Provide the [X, Y] coordinate of the cell's center where the given text is located.  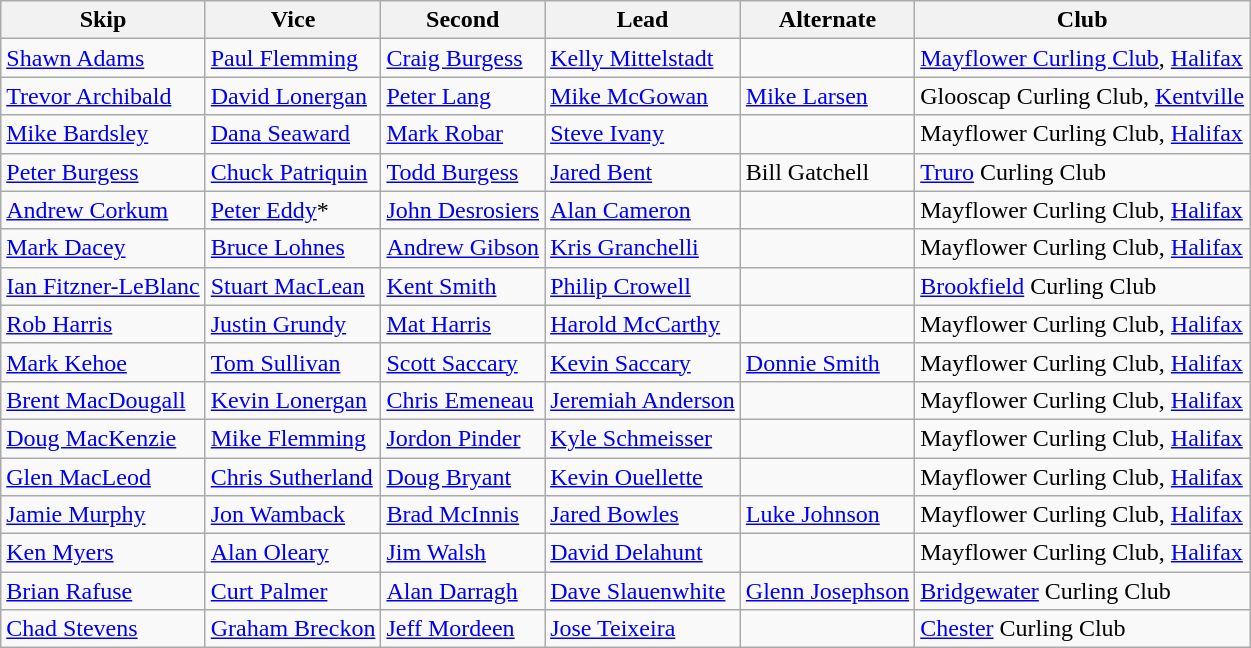
Chris Emeneau [463, 400]
Lead [643, 20]
Mike McGowan [643, 96]
Luke Johnson [827, 515]
Jordon Pinder [463, 438]
Peter Lang [463, 96]
Glen MacLeod [103, 477]
Bridgewater Curling Club [1082, 591]
Doug Bryant [463, 477]
Doug MacKenzie [103, 438]
Rob Harris [103, 324]
Brad McInnis [463, 515]
Peter Burgess [103, 172]
Kent Smith [463, 286]
Mark Kehoe [103, 362]
Mike Flemming [293, 438]
Alan Oleary [293, 553]
Alan Darragh [463, 591]
Scott Saccary [463, 362]
Kevin Lonergan [293, 400]
Mike Larsen [827, 96]
Ken Myers [103, 553]
Mat Harris [463, 324]
Craig Burgess [463, 58]
John Desrosiers [463, 210]
Peter Eddy* [293, 210]
Kevin Ouellette [643, 477]
Mark Robar [463, 134]
Andrew Corkum [103, 210]
Bill Gatchell [827, 172]
Andrew Gibson [463, 248]
Chris Sutherland [293, 477]
Tom Sullivan [293, 362]
Shawn Adams [103, 58]
Chuck Patriquin [293, 172]
Ian Fitzner-LeBlanc [103, 286]
Donnie Smith [827, 362]
Justin Grundy [293, 324]
Jared Bowles [643, 515]
Todd Burgess [463, 172]
Paul Flemming [293, 58]
Mark Dacey [103, 248]
Dana Seaward [293, 134]
Brian Rafuse [103, 591]
Alternate [827, 20]
David Delahunt [643, 553]
Chester Curling Club [1082, 629]
David Lonergan [293, 96]
Kevin Saccary [643, 362]
Mike Bardsley [103, 134]
Vice [293, 20]
Dave Slauenwhite [643, 591]
Curt Palmer [293, 591]
Second [463, 20]
Alan Cameron [643, 210]
Jeremiah Anderson [643, 400]
Jon Wamback [293, 515]
Jose Teixeira [643, 629]
Truro Curling Club [1082, 172]
Jared Bent [643, 172]
Chad Stevens [103, 629]
Kelly Mittelstadt [643, 58]
Steve Ivany [643, 134]
Trevor Archibald [103, 96]
Skip [103, 20]
Brent MacDougall [103, 400]
Glooscap Curling Club, Kentville [1082, 96]
Stuart MacLean [293, 286]
Philip Crowell [643, 286]
Glenn Josephson [827, 591]
Harold McCarthy [643, 324]
Jim Walsh [463, 553]
Jamie Murphy [103, 515]
Kris Granchelli [643, 248]
Bruce Lohnes [293, 248]
Brookfield Curling Club [1082, 286]
Graham Breckon [293, 629]
Club [1082, 20]
Kyle Schmeisser [643, 438]
Jeff Mordeen [463, 629]
